Extract the (X, Y) coordinate from the center of the cell holding the provided text.  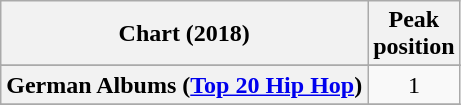
1 (414, 85)
German Albums (Top 20 Hip Hop) (184, 85)
Peak position (414, 34)
Chart (2018) (184, 34)
